Return (X, Y) of the center of cell containing provided text 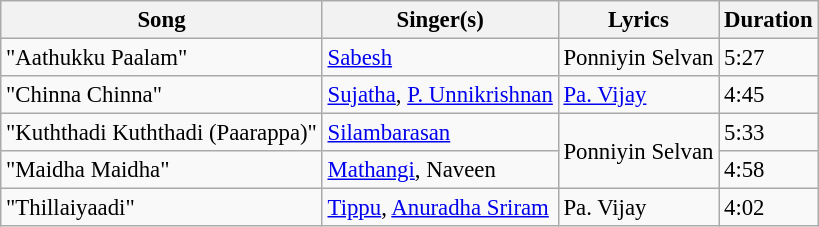
Tippu, Anuradha Sriram (440, 208)
Sujatha, P. Unnikrishnan (440, 95)
Mathangi, Naveen (440, 170)
"Maidha Maidha" (162, 170)
Song (162, 20)
Duration (768, 20)
5:27 (768, 58)
4:58 (768, 170)
Sabesh (440, 58)
"Chinna Chinna" (162, 95)
Singer(s) (440, 20)
"Aathukku Paalam" (162, 58)
4:02 (768, 208)
"Kuththadi Kuththadi (Paarappa)" (162, 133)
Silambarasan (440, 133)
5:33 (768, 133)
"Thillaiyaadi" (162, 208)
4:45 (768, 95)
Lyrics (638, 20)
